Detect which cell encompasses the target text, then output its [X, Y] center coordinate. 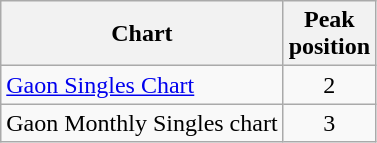
2 [329, 85]
Peakposition [329, 34]
Gaon Monthly Singles chart [142, 123]
Chart [142, 34]
3 [329, 123]
Gaon Singles Chart [142, 85]
